Scan for the cell matching the given text and deliver its (X, Y) coordinate at center. 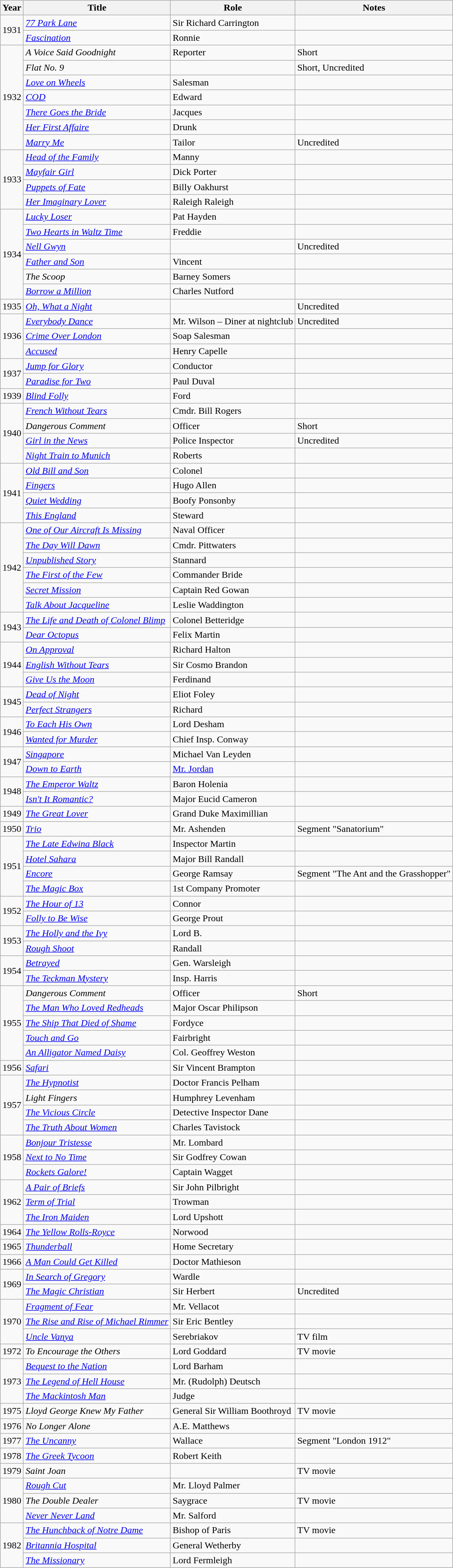
TV film (374, 1336)
Mr. Lombard (233, 1142)
Inspector Martin (233, 844)
A Man Could Get Killed (97, 1262)
1944 (12, 664)
Head of the Family (97, 157)
1977 (12, 1441)
Conductor (233, 366)
The Day Will Dawn (97, 545)
1935 (12, 306)
One of Our Aircraft Is Missing (97, 530)
Everybody Dance (97, 321)
Singapore (97, 754)
Charles Nutford (233, 291)
Thunderball (97, 1247)
Sir Herbert (233, 1292)
Boofy Ponsonby (233, 500)
The Ship That Died of Shame (97, 1023)
Wanted for Murder (97, 739)
1932 (12, 97)
The Life and Death of Colonel Blimp (97, 620)
Randall (233, 948)
1962 (12, 1202)
Cmdr. Pittwaters (233, 545)
1st Company Promoter (233, 888)
Henry Capelle (233, 351)
To Each His Own (97, 724)
Flat No. 9 (97, 67)
Judge (233, 1396)
Talk About Jacqueline (97, 605)
Gen. Warsleigh (233, 963)
Rough Cut (97, 1486)
Ford (233, 396)
Rockets Galore! (97, 1172)
1946 (12, 732)
Jump for Glory (97, 366)
Mr. Lloyd Palmer (233, 1486)
Norwood (233, 1232)
1979 (12, 1471)
1952 (12, 911)
The Truth About Women (97, 1127)
The Iron Maiden (97, 1217)
Trowman (233, 1202)
The Teckman Mystery (97, 978)
General Sir William Boothroyd (233, 1411)
Lord Barham (233, 1366)
Light Fingers (97, 1097)
1949 (12, 814)
Doctor Mathieson (233, 1262)
Touch and Go (97, 1038)
Role (233, 8)
The Holly and the Ivy (97, 933)
Col. Geoffrey Weston (233, 1053)
Commander Bride (233, 575)
Paul Duval (233, 381)
Colonel (233, 471)
Detective Inspector Dane (233, 1112)
The Mackintosh Man (97, 1396)
Michael Van Leyden (233, 754)
1950 (12, 829)
George Prout (233, 919)
Lloyd George Knew My Father (97, 1411)
Manny (233, 157)
The Double Dealer (97, 1501)
Bishop of Paris (233, 1530)
Mr. (Rudolph) Deutsch (233, 1381)
1969 (12, 1284)
Steward (233, 515)
Title (97, 8)
The Yellow Rolls-Royce (97, 1232)
1937 (12, 373)
COD (97, 97)
Colonel Betteridge (233, 620)
Lord Desham (233, 724)
The Great Lover (97, 814)
1976 (12, 1426)
Richard Halton (233, 649)
1936 (12, 336)
Dear Octopus (97, 635)
Connor (233, 903)
The Emperor Waltz (97, 784)
Fingers (97, 486)
Cmdr. Bill Rogers (233, 411)
Unpublished Story (97, 560)
1939 (12, 396)
1955 (12, 1023)
1954 (12, 971)
1972 (12, 1351)
Fairbright (233, 1038)
Fordyce (233, 1023)
Pat Hayden (233, 217)
1931 (12, 30)
Police Inspector (233, 441)
Oh, What a Night (97, 306)
Lord Upshott (233, 1217)
The Magic Box (97, 888)
A Voice Said Goodnight (97, 53)
English Without Tears (97, 665)
General Wetherby (233, 1545)
To Encourage the Others (97, 1351)
Old Bill and Son (97, 471)
1945 (12, 702)
Uncle Vanya (97, 1336)
Sir John Pilbright (233, 1187)
1951 (12, 866)
Folly to Be Wise (97, 919)
Humphrey Levenham (233, 1097)
Grand Duke Maximillian (233, 814)
Stannard (233, 560)
The Man Who Loved Redheads (97, 1008)
The Rise and Rise of Michael Rimmer (97, 1321)
No Longer Alone (97, 1426)
Segment "Sanatorium" (374, 829)
Baron Holenia (233, 784)
Major Bill Randall (233, 859)
Insp. Harris (233, 978)
1947 (12, 762)
The First of the Few (97, 575)
Love on Wheels (97, 82)
Charles Tavistock (233, 1127)
The Hypnotist (97, 1082)
Nell Gwyn (97, 247)
1965 (12, 1247)
Britannia Hospital (97, 1545)
There Goes the Bride (97, 112)
Captain Wagget (233, 1172)
Fragment of Fear (97, 1306)
Sir Godfrey Cowan (233, 1157)
Trio (97, 829)
Fascination (97, 38)
Robert Keith (233, 1456)
1964 (12, 1232)
Ronnie (233, 38)
The Scoop (97, 276)
The Hour of 13 (97, 903)
Bonjour Tristesse (97, 1142)
Wardle (233, 1277)
This England (97, 515)
1975 (12, 1411)
Richard (233, 709)
Salesman (233, 82)
Blind Folly (97, 396)
Mr. Salford (233, 1515)
1973 (12, 1381)
The Late Edwina Black (97, 844)
1941 (12, 493)
Safari (97, 1068)
Lord Fermleigh (233, 1560)
Sir Vincent Brampton (233, 1068)
A Pair of Briefs (97, 1187)
1943 (12, 627)
Sir Richard Carrington (233, 23)
1934 (12, 254)
Give Us the Moon (97, 680)
Hotel Sahara (97, 859)
Barney Somers (233, 276)
Rough Shoot (97, 948)
Lord Goddard (233, 1351)
1966 (12, 1262)
Drunk (233, 127)
Home Secretary (233, 1247)
1940 (12, 433)
The Uncanny (97, 1441)
Girl in the News (97, 441)
Edward (233, 97)
Sir Eric Bentley (233, 1321)
Dick Porter (233, 172)
Lord B. (233, 933)
Mayfair Girl (97, 172)
Felix Martin (233, 635)
1970 (12, 1321)
Her Imaginary Lover (97, 202)
Never Never Land (97, 1515)
Doctor Francis Pelham (233, 1082)
Quiet Wedding (97, 500)
1956 (12, 1068)
Mr. Wilson – Diner at nightclub (233, 321)
Reporter (233, 53)
1953 (12, 941)
1933 (12, 179)
The Hunchback of Notre Dame (97, 1530)
The Legend of Hell House (97, 1381)
Puppets of Fate (97, 187)
The Vicious Circle (97, 1112)
On Approval (97, 649)
Saint Joan (97, 1471)
Soap Salesman (233, 336)
Hugo Allen (233, 486)
Mr. Ashenden (233, 829)
1948 (12, 791)
A.E. Matthews (233, 1426)
Father and Son (97, 262)
Isn't It Romantic? (97, 799)
Short, Uncredited (374, 67)
Leslie Waddington (233, 605)
Vincent (233, 262)
1957 (12, 1105)
1982 (12, 1545)
Serebriakov (233, 1336)
The Missionary (97, 1560)
1980 (12, 1501)
Marry Me (97, 142)
An Alligator Named Daisy (97, 1053)
Sir Cosmo Brandon (233, 665)
Paradise for Two (97, 381)
Naval Officer (233, 530)
Raleigh Raleigh (233, 202)
1978 (12, 1456)
Term of Trial (97, 1202)
The Greek Tycoon (97, 1456)
Year (12, 8)
Next to No Time (97, 1157)
Ferdinand (233, 680)
77 Park Lane (97, 23)
Segment "London 1912" (374, 1441)
Roberts (233, 456)
Down to Earth (97, 769)
Encore (97, 873)
Mr. Jordan (233, 769)
Mr. Vellacot (233, 1306)
Night Train to Munich (97, 456)
Chief Insp. Conway (233, 739)
Dead of Night (97, 695)
Her First Affaire (97, 127)
Lucky Loser (97, 217)
The Magic Christian (97, 1292)
Segment "The Ant and the Grasshopper" (374, 873)
French Without Tears (97, 411)
Major Eucid Cameron (233, 799)
Accused (97, 351)
Freddie (233, 232)
Two Hearts in Waltz Time (97, 232)
Captain Red Gowan (233, 590)
1942 (12, 568)
Notes (374, 8)
1958 (12, 1157)
Eliot Foley (233, 695)
George Ramsay (233, 873)
Major Oscar Philipson (233, 1008)
Wallace (233, 1441)
Saygrace (233, 1501)
Crime Over London (97, 336)
In Search of Gregory (97, 1277)
Perfect Strangers (97, 709)
Betrayed (97, 963)
Bequest to the Nation (97, 1366)
Billy Oakhurst (233, 187)
Tailor (233, 142)
Jacques (233, 112)
Secret Mission (97, 590)
Borrow a Million (97, 291)
